Scan for the cell matching the given text and deliver its [X, Y] coordinate at center. 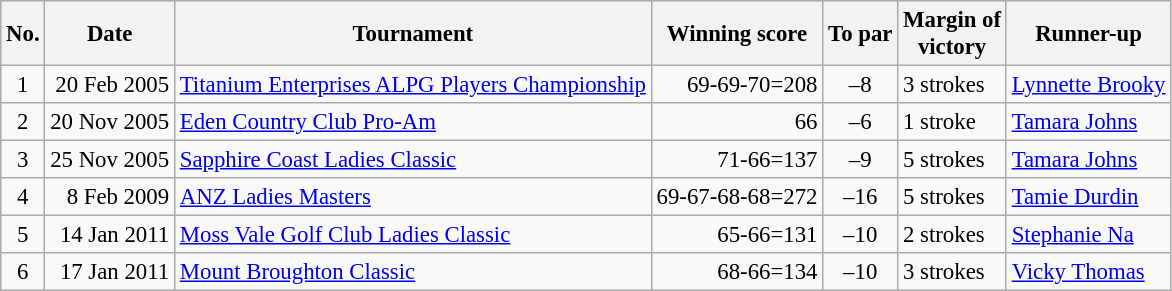
Tournament [412, 34]
69-69-70=208 [737, 85]
Winning score [737, 34]
–16 [860, 197]
71-66=137 [737, 160]
1 [23, 85]
Moss Vale Golf Club Ladies Classic [412, 235]
Lynnette Brooky [1088, 85]
Sapphire Coast Ladies Classic [412, 160]
3 strokes [952, 85]
1 stroke [952, 122]
66 [737, 122]
69-67-68-68=272 [737, 197]
2 [23, 122]
Margin ofvictory [952, 34]
65-66=131 [737, 235]
4 [23, 197]
–6 [860, 122]
Eden Country Club Pro-Am [412, 122]
5 [23, 235]
Tamie Durdin [1088, 197]
Date [110, 34]
Runner-up [1088, 34]
2 strokes [952, 235]
14 Jan 2011 [110, 235]
25 Nov 2005 [110, 160]
–9 [860, 160]
No. [23, 34]
8 Feb 2009 [110, 197]
–10 [860, 235]
ANZ Ladies Masters [412, 197]
To par [860, 34]
3 [23, 160]
Titanium Enterprises ALPG Players Championship [412, 85]
Stephanie Na [1088, 235]
20 Feb 2005 [110, 85]
20 Nov 2005 [110, 122]
–8 [860, 85]
